Provide the [x, y] coordinate of the cell's center where the given text is located.  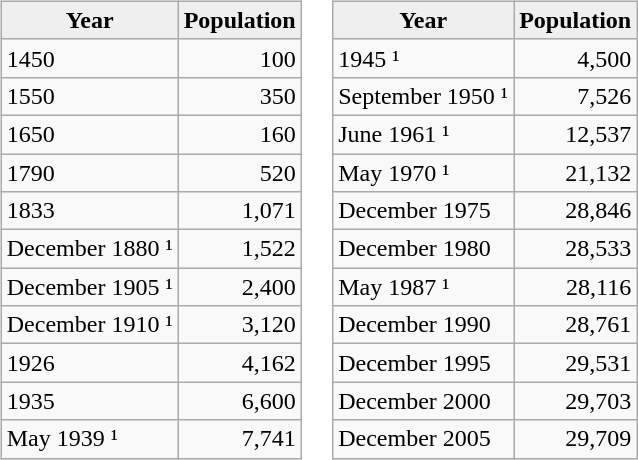
1790 [90, 173]
1926 [90, 363]
December 1980 [424, 249]
1650 [90, 134]
December 1905 ¹ [90, 287]
1,071 [240, 211]
December 1910 ¹ [90, 325]
28,116 [576, 287]
1450 [90, 58]
520 [240, 173]
100 [240, 58]
1550 [90, 96]
1833 [90, 211]
6,600 [240, 401]
December 2000 [424, 401]
1,522 [240, 249]
December 1975 [424, 211]
7,526 [576, 96]
September 1950 ¹ [424, 96]
7,741 [240, 439]
4,500 [576, 58]
29,709 [576, 439]
May 1970 ¹ [424, 173]
160 [240, 134]
December 2005 [424, 439]
1945 ¹ [424, 58]
28,761 [576, 325]
May 1987 ¹ [424, 287]
December 1880 ¹ [90, 249]
2,400 [240, 287]
4,162 [240, 363]
May 1939 ¹ [90, 439]
3,120 [240, 325]
28,533 [576, 249]
June 1961 ¹ [424, 134]
29,703 [576, 401]
28,846 [576, 211]
29,531 [576, 363]
December 1995 [424, 363]
December 1990 [424, 325]
12,537 [576, 134]
1935 [90, 401]
21,132 [576, 173]
350 [240, 96]
